Scan for the cell matching the given text and deliver its [X, Y] coordinate at center. 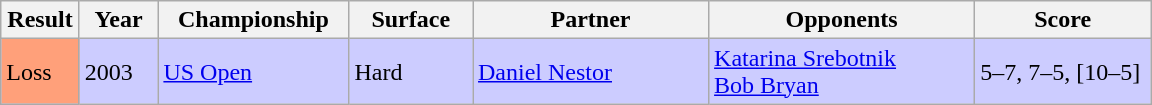
Loss [40, 72]
2003 [118, 72]
Championship [254, 20]
5–7, 7–5, [10–5] [1063, 72]
Hard [411, 72]
Surface [411, 20]
Year [118, 20]
US Open [254, 72]
Katarina Srebotnik Bob Bryan [842, 72]
Score [1063, 20]
Opponents [842, 20]
Daniel Nestor [590, 72]
Result [40, 20]
Partner [590, 20]
